Determine the (x, y) coordinate at the center of the cell enclosing the given text.  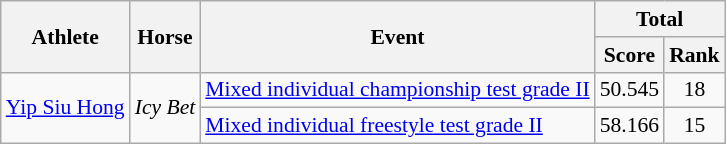
Athlete (66, 36)
18 (694, 90)
50.545 (630, 90)
Icy Bet (166, 108)
Yip Siu Hong (66, 108)
Mixed individual championship test grade II (397, 90)
15 (694, 126)
Rank (694, 55)
Score (630, 55)
Mixed individual freestyle test grade II (397, 126)
Horse (166, 36)
58.166 (630, 126)
Total (660, 19)
Event (397, 36)
